From the cell containing the given text, extract its center point as [X, Y] coordinate. 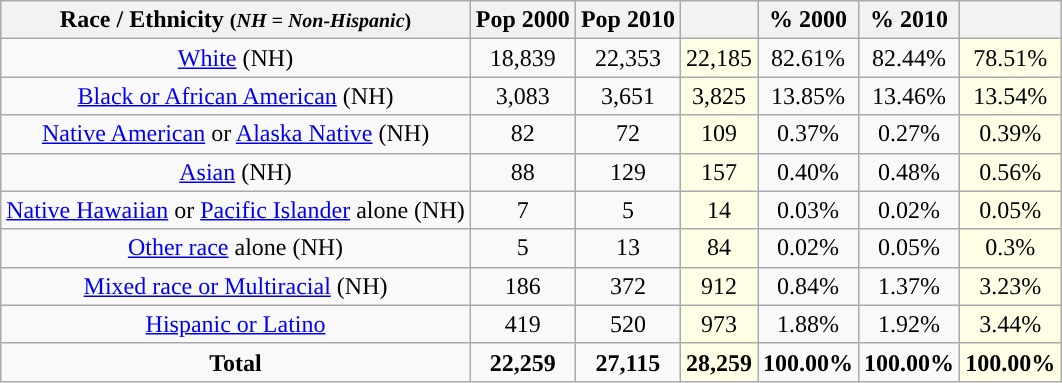
0.48% [910, 172]
27,115 [628, 362]
186 [522, 286]
% 2000 [808, 20]
3.23% [1010, 286]
3,825 [718, 96]
1.92% [910, 324]
18,839 [522, 58]
Race / Ethnicity (NH = Non-Hispanic) [236, 20]
1.37% [910, 286]
372 [628, 286]
Native Hawaiian or Pacific Islander alone (NH) [236, 210]
13 [628, 248]
Pop 2010 [628, 20]
14 [718, 210]
Hispanic or Latino [236, 324]
973 [718, 324]
7 [522, 210]
0.40% [808, 172]
82.61% [808, 58]
109 [718, 134]
520 [628, 324]
82.44% [910, 58]
Native American or Alaska Native (NH) [236, 134]
912 [718, 286]
Total [236, 362]
22,259 [522, 362]
0.03% [808, 210]
78.51% [1010, 58]
Mixed race or Multiracial (NH) [236, 286]
28,259 [718, 362]
0.56% [1010, 172]
88 [522, 172]
0.39% [1010, 134]
0.37% [808, 134]
13.85% [808, 96]
1.88% [808, 324]
157 [718, 172]
0.3% [1010, 248]
129 [628, 172]
419 [522, 324]
Other race alone (NH) [236, 248]
3.44% [1010, 324]
0.27% [910, 134]
Asian (NH) [236, 172]
82 [522, 134]
22,353 [628, 58]
Pop 2000 [522, 20]
White (NH) [236, 58]
84 [718, 248]
3,083 [522, 96]
22,185 [718, 58]
Black or African American (NH) [236, 96]
0.84% [808, 286]
13.54% [1010, 96]
72 [628, 134]
% 2010 [910, 20]
13.46% [910, 96]
3,651 [628, 96]
